Identify which cell holds the provided text, then report its (x, y) central coordinate. 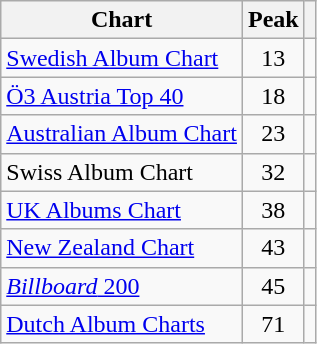
Ö3 Austria Top 40 (122, 96)
Peak (273, 20)
18 (273, 96)
38 (273, 210)
Swiss Album Chart (122, 172)
Dutch Album Charts (122, 324)
Australian Album Chart (122, 134)
13 (273, 58)
Swedish Album Chart (122, 58)
71 (273, 324)
UK Albums Chart (122, 210)
New Zealand Chart (122, 248)
45 (273, 286)
Chart (122, 20)
32 (273, 172)
23 (273, 134)
43 (273, 248)
Billboard 200 (122, 286)
